Provide the [X, Y] coordinate of the cell's center where the given text is located.  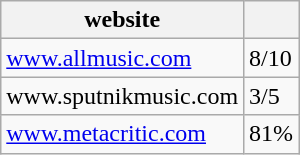
www.allmusic.com [122, 58]
3/5 [272, 96]
8/10 [272, 58]
www.metacritic.com [122, 134]
website [122, 20]
81% [272, 134]
www.sputnikmusic.com [122, 96]
